Output the [X, Y] coordinate of the center of the cell containing the given text.  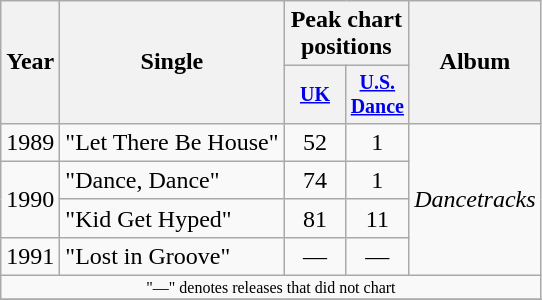
52 [315, 142]
UK [315, 94]
Peak chart positions [346, 34]
11 [378, 218]
"Lost in Groove" [172, 256]
"—" denotes releases that did not chart [271, 288]
Album [475, 62]
74 [315, 180]
Dancetracks [475, 199]
81 [315, 218]
"Kid Get Hyped" [172, 218]
U.S.Dance [378, 94]
"Dance, Dance" [172, 180]
1989 [30, 142]
"Let There Be House" [172, 142]
Year [30, 62]
1991 [30, 256]
1990 [30, 199]
Single [172, 62]
